Extract the (x, y) coordinate from the center of the cell holding the provided text.  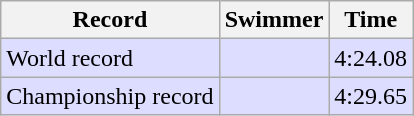
Time (371, 20)
4:29.65 (371, 96)
World record (110, 58)
Swimmer (274, 20)
4:24.08 (371, 58)
Record (110, 20)
Championship record (110, 96)
